Scan for the cell matching the given text and deliver its (x, y) coordinate at center. 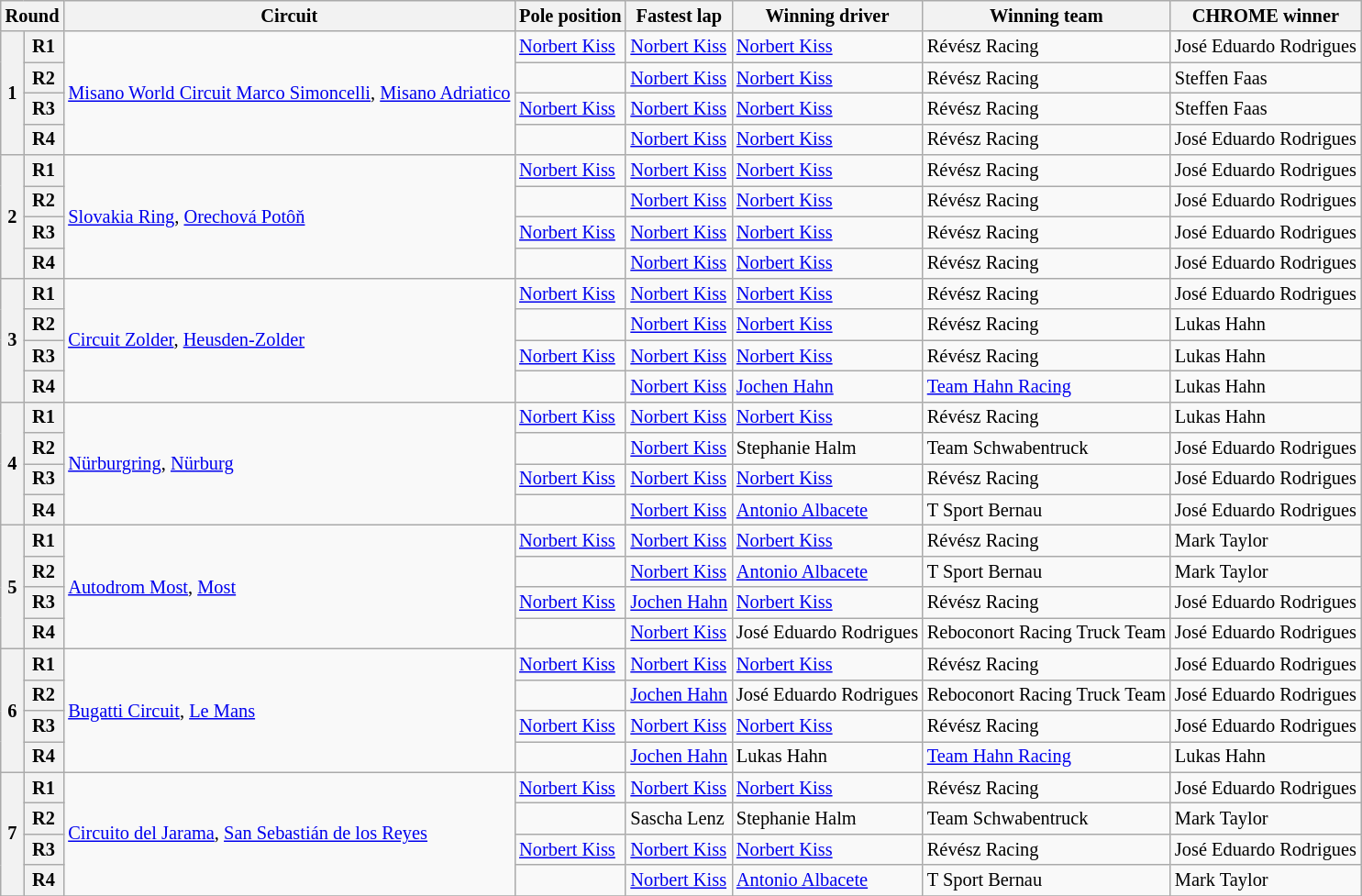
Circuito del Jarama, San Sebastián de los Reyes (289, 835)
Bugatti Circuit, Le Mans (289, 710)
Sascha Lenz (679, 818)
Circuit (289, 16)
7 (13, 835)
Pole position (570, 16)
Winning team (1046, 16)
4 (13, 464)
2 (13, 216)
Circuit Zolder, Heusden-Zolder (289, 339)
Round (33, 16)
5 (13, 587)
Slovakia Ring, Orechová Potôň (289, 216)
Autodrom Most, Most (289, 587)
Nürburgring, Nürburg (289, 464)
6 (13, 710)
Winning driver (827, 16)
CHROME winner (1266, 16)
3 (13, 339)
Fastest lap (679, 16)
Misano World Circuit Marco Simoncelli, Misano Adriatico (289, 94)
1 (13, 94)
